Search for the cell housing the specified text and yield its (X, Y) center coordinate. 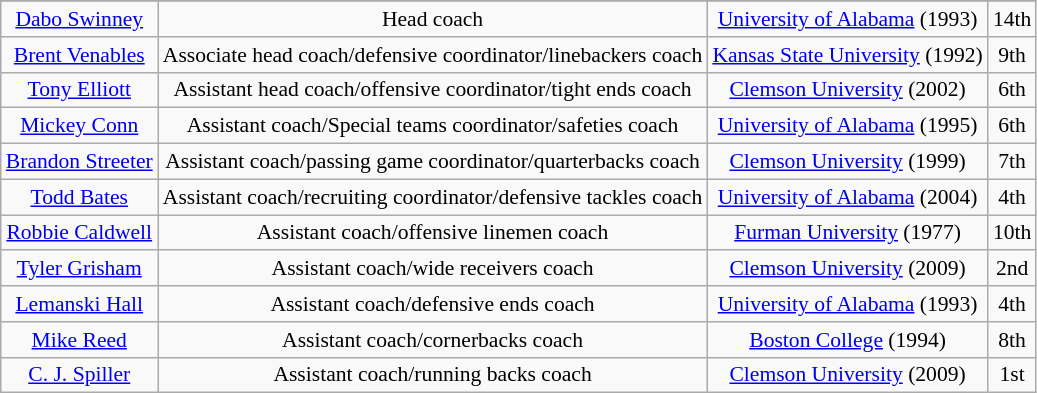
C. J. Spiller (80, 375)
Mike Reed (80, 340)
Head coach (433, 19)
Assistant coach/recruiting coordinator/defensive tackles coach (433, 197)
Assistant coach/wide receivers coach (433, 269)
Brandon Streeter (80, 162)
University of Alabama (1995) (848, 126)
1st (1012, 375)
Furman University (1977) (848, 233)
Boston College (1994) (848, 340)
Assistant coach/passing game coordinator/quarterbacks coach (433, 162)
Assistant coach/defensive ends coach (433, 304)
Dabo Swinney (80, 19)
Mickey Conn (80, 126)
Tyler Grisham (80, 269)
Todd Bates (80, 197)
Assistant head coach/offensive coordinator/tight ends coach (433, 90)
Assistant coach/running backs coach (433, 375)
7th (1012, 162)
2nd (1012, 269)
8th (1012, 340)
Clemson University (2002) (848, 90)
Associate head coach/defensive coordinator/linebackers coach (433, 55)
Tony Elliott (80, 90)
Assistant coach/Special teams coordinator/safeties coach (433, 126)
Assistant coach/offensive linemen coach (433, 233)
University of Alabama (2004) (848, 197)
Robbie Caldwell (80, 233)
Kansas State University (1992) (848, 55)
Assistant coach/cornerbacks coach (433, 340)
9th (1012, 55)
Lemanski Hall (80, 304)
Clemson University (1999) (848, 162)
10th (1012, 233)
14th (1012, 19)
Brent Venables (80, 55)
